Extract the [x, y] coordinate from the center of the cell holding the provided text.  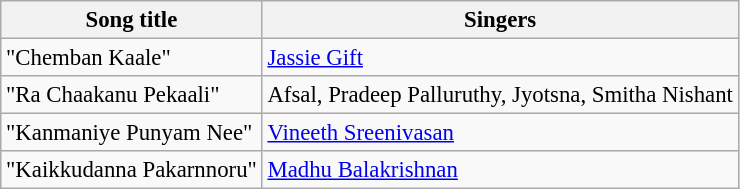
Song title [132, 20]
"Ra Chaakanu Pekaali" [132, 95]
"Chemban Kaale" [132, 58]
Singers [500, 20]
Vineeth Sreenivasan [500, 133]
"Kanmaniye Punyam Nee" [132, 133]
"Kaikkudanna Pakarnnoru" [132, 170]
Jassie Gift [500, 58]
Afsal, Pradeep Palluruthy, Jyotsna, Smitha Nishant [500, 95]
Madhu Balakrishnan [500, 170]
